Find where the given text appears and provide that cell's center as (x, y) coordinate. 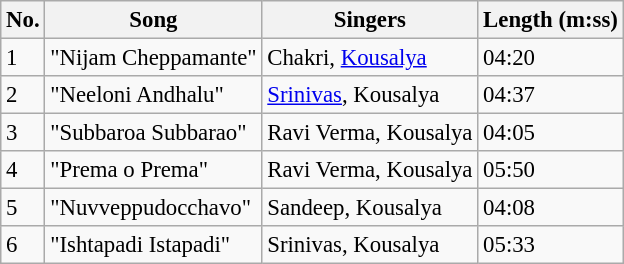
"Neeloni Andhalu" (154, 95)
3 (23, 133)
Singers (370, 20)
6 (23, 245)
"Prema o Prema" (154, 170)
"Subbaroa Subbarao" (154, 133)
1 (23, 58)
04:08 (550, 208)
04:05 (550, 133)
5 (23, 208)
"Nuvveppudocchavo" (154, 208)
"Ishtapadi Istapadi" (154, 245)
05:33 (550, 245)
Length (m:ss) (550, 20)
Chakri, Kousalya (370, 58)
Song (154, 20)
4 (23, 170)
04:37 (550, 95)
2 (23, 95)
04:20 (550, 58)
Sandeep, Kousalya (370, 208)
"Nijam Cheppamante" (154, 58)
05:50 (550, 170)
No. (23, 20)
